Return [x, y] of the center of cell containing provided text 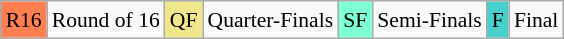
Quarter-Finals [271, 20]
Final [536, 20]
F [498, 20]
SF [355, 20]
R16 [24, 20]
Semi-Finals [429, 20]
QF [184, 20]
Round of 16 [106, 20]
